Pinpoint the cell where the given text exists, returning its (x, y) midpoint coordinate. 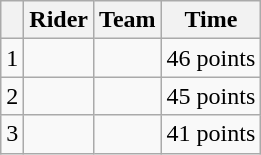
3 (12, 134)
46 points (211, 58)
1 (12, 58)
45 points (211, 96)
41 points (211, 134)
Team (128, 20)
Time (211, 20)
2 (12, 96)
Rider (59, 20)
